Determine the [X, Y] coordinate at the center of the cell enclosing the given text.  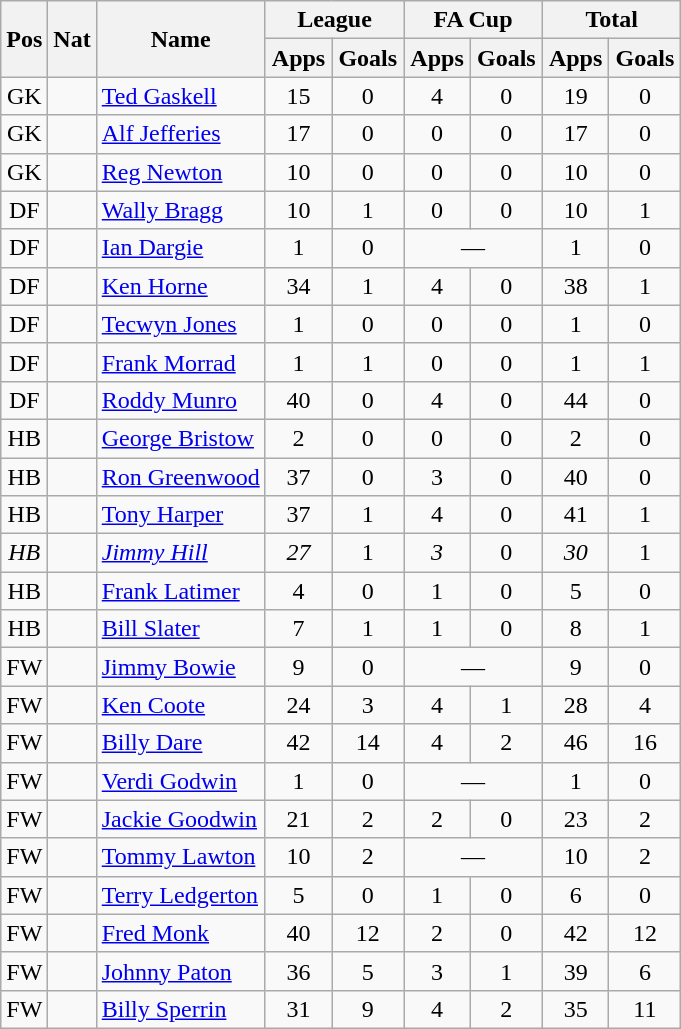
34 [298, 286]
44 [576, 400]
23 [576, 819]
Frank Morrad [180, 362]
Ian Dargie [180, 248]
7 [298, 629]
35 [576, 1009]
28 [576, 705]
Ken Horne [180, 286]
Total [612, 20]
38 [576, 286]
21 [298, 819]
16 [645, 743]
Tommy Lawton [180, 857]
Terry Ledgerton [180, 895]
Alf Jefferies [180, 134]
Ted Gaskell [180, 96]
46 [576, 743]
Johnny Paton [180, 971]
League [334, 20]
Name [180, 39]
14 [368, 743]
Wally Bragg [180, 210]
11 [645, 1009]
Jimmy Hill [180, 553]
Billy Sperrin [180, 1009]
41 [576, 515]
Bill Slater [180, 629]
19 [576, 96]
Roddy Munro [180, 400]
36 [298, 971]
24 [298, 705]
Verdi Godwin [180, 781]
Tony Harper [180, 515]
George Bristow [180, 438]
Nat [72, 39]
Reg Newton [180, 172]
Tecwyn Jones [180, 324]
Jimmy Bowie [180, 667]
FA Cup [474, 20]
Jackie Goodwin [180, 819]
27 [298, 553]
Pos [24, 39]
Fred Monk [180, 933]
39 [576, 971]
15 [298, 96]
8 [576, 629]
31 [298, 1009]
Ron Greenwood [180, 477]
Ken Coote [180, 705]
Billy Dare [180, 743]
30 [576, 553]
Frank Latimer [180, 591]
